Output the (x, y) coordinate of the center of the cell containing the given text.  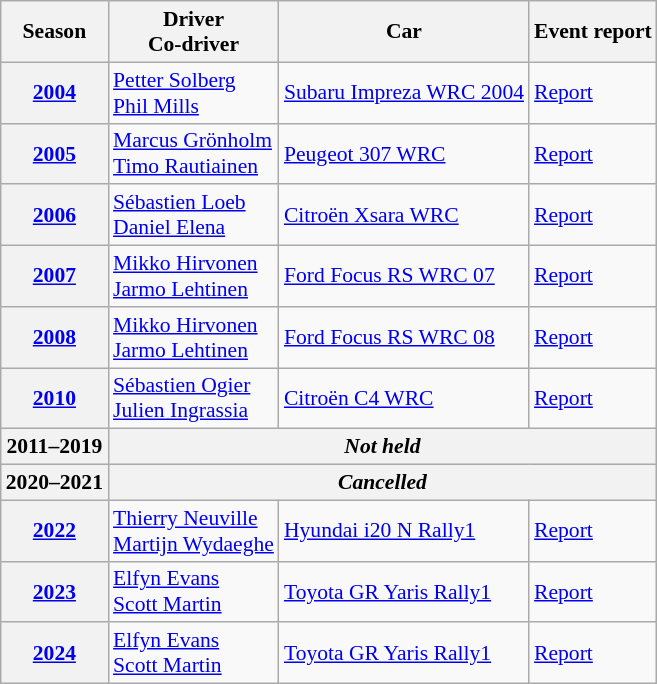
Ford Focus RS WRC 08 (404, 338)
Not held (382, 447)
Hyundai i20 N Rally1 (404, 530)
Ford Focus RS WRC 07 (404, 276)
Event report (593, 32)
Subaru Impreza WRC 2004 (404, 92)
Citroën C4 WRC (404, 398)
Cancelled (382, 483)
DriverCo-driver (194, 32)
2020–2021 (54, 483)
Petter Solberg Phil Mills (194, 92)
2022 (54, 530)
2004 (54, 92)
2007 (54, 276)
2011–2019 (54, 447)
2008 (54, 338)
2006 (54, 216)
Peugeot 307 WRC (404, 154)
Marcus Grönholm Timo Rautiainen (194, 154)
Car (404, 32)
2010 (54, 398)
Sébastien Ogier Julien Ingrassia (194, 398)
Season (54, 32)
2005 (54, 154)
Sébastien Loeb Daniel Elena (194, 216)
Citroën Xsara WRC (404, 216)
2024 (54, 654)
Thierry Neuville Martijn Wydaeghe (194, 530)
2023 (54, 592)
